For the text-containing cell, return its midpoint in (X, Y) coordinate format. 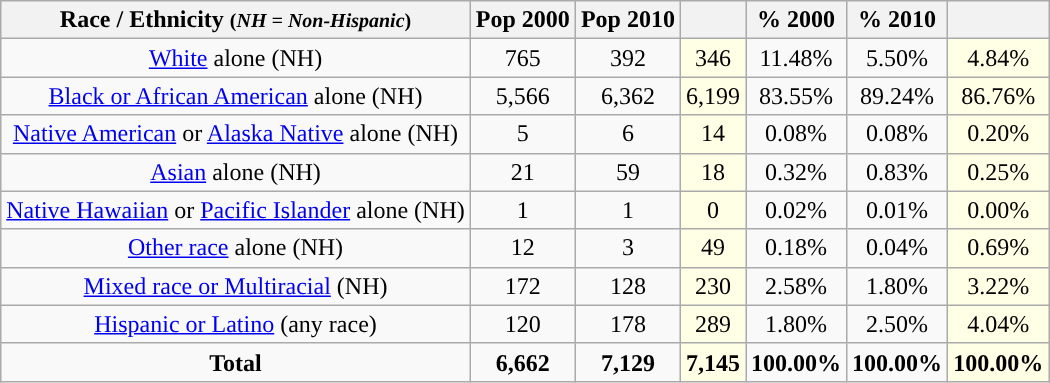
346 (712, 58)
21 (522, 172)
5 (522, 134)
89.24% (898, 96)
289 (712, 324)
0.83% (898, 172)
86.76% (998, 96)
Pop 2000 (522, 20)
172 (522, 286)
765 (522, 58)
0.01% (898, 210)
5.50% (898, 58)
White alone (NH) (236, 58)
5,566 (522, 96)
0.18% (796, 248)
0.04% (898, 248)
49 (712, 248)
128 (628, 286)
12 (522, 248)
Total (236, 362)
6,662 (522, 362)
Pop 2010 (628, 20)
0.20% (998, 134)
14 (712, 134)
0.25% (998, 172)
6,199 (712, 96)
% 2000 (796, 20)
7,145 (712, 362)
0.00% (998, 210)
59 (628, 172)
230 (712, 286)
2.58% (796, 286)
7,129 (628, 362)
3.22% (998, 286)
6 (628, 134)
0.32% (796, 172)
392 (628, 58)
Native American or Alaska Native alone (NH) (236, 134)
% 2010 (898, 20)
Other race alone (NH) (236, 248)
Race / Ethnicity (NH = Non-Hispanic) (236, 20)
4.04% (998, 324)
18 (712, 172)
6,362 (628, 96)
Black or African American alone (NH) (236, 96)
Mixed race or Multiracial (NH) (236, 286)
83.55% (796, 96)
Hispanic or Latino (any race) (236, 324)
0.02% (796, 210)
Native Hawaiian or Pacific Islander alone (NH) (236, 210)
178 (628, 324)
0 (712, 210)
Asian alone (NH) (236, 172)
4.84% (998, 58)
0.69% (998, 248)
3 (628, 248)
120 (522, 324)
2.50% (898, 324)
11.48% (796, 58)
